From the cell containing the given text, extract its center point as [x, y] coordinate. 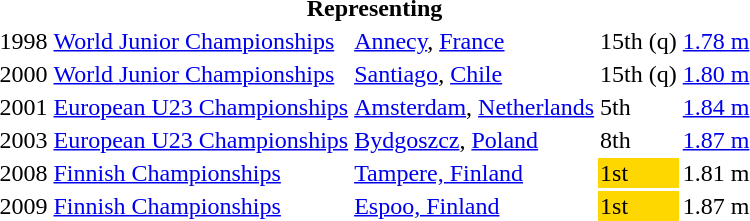
Amsterdam, Netherlands [474, 107]
Annecy, France [474, 41]
8th [639, 140]
Tampere, Finland [474, 173]
Santiago, Chile [474, 74]
5th [639, 107]
Bydgoszcz, Poland [474, 140]
Espoo, Finland [474, 206]
